Search for the cell housing the specified text and yield its (X, Y) center coordinate. 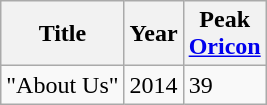
Year (154, 34)
2014 (154, 85)
PeakOricon (224, 34)
Title (62, 34)
"About Us" (62, 85)
39 (224, 85)
